Output the [x, y] coordinate of the center of the cell containing the given text.  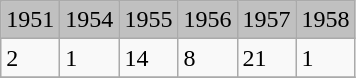
8 [208, 58]
14 [148, 58]
21 [266, 58]
1951 [30, 20]
1957 [266, 20]
1954 [90, 20]
1956 [208, 20]
2 [30, 58]
1955 [148, 20]
1958 [326, 20]
